Pinpoint the cell where the given text exists, returning its (x, y) midpoint coordinate. 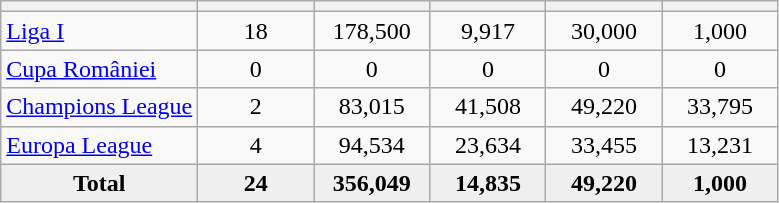
178,500 (372, 31)
4 (256, 145)
Total (100, 183)
24 (256, 183)
33,455 (604, 145)
23,634 (488, 145)
2 (256, 107)
41,508 (488, 107)
18 (256, 31)
Europa League (100, 145)
14,835 (488, 183)
83,015 (372, 107)
Champions League (100, 107)
356,049 (372, 183)
Liga I (100, 31)
94,534 (372, 145)
30,000 (604, 31)
33,795 (720, 107)
9,917 (488, 31)
Cupa României (100, 69)
13,231 (720, 145)
